For the text-containing cell, return its midpoint in (X, Y) coordinate format. 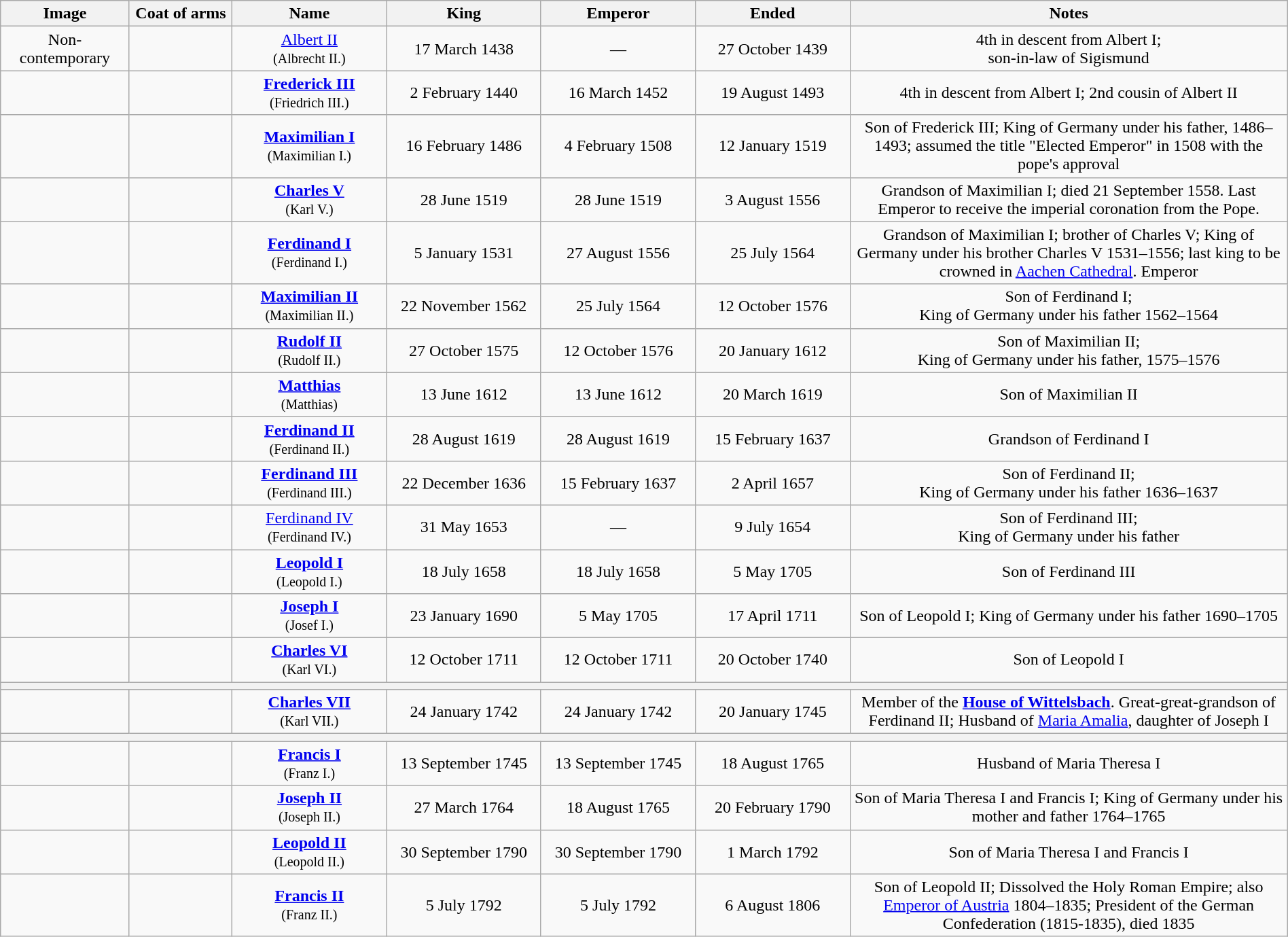
Member of the House of Wittelsbach. Great-great-grandson of Ferdinand II; Husband of Maria Amalia, daughter of Joseph I (1069, 712)
3 August 1556 (773, 200)
Image (65, 14)
1 March 1792 (773, 852)
Son of Leopold I; King of Germany under his father 1690–1705 (1069, 616)
Son of Leopold I (1069, 660)
Rudolf II(Rudolf II.) (310, 351)
27 October 1575 (463, 351)
Son of Frederick III; King of Germany under his father, 1486–1493; assumed the title "Elected Emperor" in 1508 with the pope's approval (1069, 146)
9 July 1654 (773, 527)
Matthias(Matthias) (310, 394)
Son of Maria Theresa I and Francis I (1069, 852)
Frederick III(Friedrich III.) (310, 92)
Coat of arms (181, 14)
Non-contemporary (65, 49)
27 March 1764 (463, 807)
Joseph I(Josef I.) (310, 616)
20 January 1745 (773, 712)
4th in descent from Albert I; 2nd cousin of Albert II (1069, 92)
Maximilian I(Maximilian I.) (310, 146)
Leopold I(Leopold I.) (310, 571)
20 January 1612 (773, 351)
22 November 1562 (463, 306)
16 February 1486 (463, 146)
Ended (773, 14)
Charles V(Karl V.) (310, 200)
17 March 1438 (463, 49)
23 January 1690 (463, 616)
4 February 1508 (618, 146)
2 April 1657 (773, 482)
Ferdinand IV(Ferdinand IV.) (310, 527)
Grandson of Maximilian I; died 21 September 1558. Last Emperor to receive the imperial coronation from the Pope. (1069, 200)
Son of Maria Theresa I and Francis I; King of Germany under his mother and father 1764–1765 (1069, 807)
22 December 1636 (463, 482)
Son of Maximilian II;King of Germany under his father, 1575–1576 (1069, 351)
Joseph II(Joseph II.) (310, 807)
Maximilian II(Maximilian II.) (310, 306)
Husband of Maria Theresa I (1069, 764)
Ferdinand I(Ferdinand I.) (310, 253)
Ferdinand III(Ferdinand III.) (310, 482)
16 March 1452 (618, 92)
Francis II(Franz II.) (310, 905)
Emperor (618, 14)
31 May 1653 (463, 527)
Leopold II(Leopold II.) (310, 852)
Son of Leopold II; Dissolved the Holy Roman Empire; also Emperor of Austria 1804–1835; President of the German Confederation (1815-1835), died 1835 (1069, 905)
Son of Maximilian II (1069, 394)
Name (310, 14)
6 August 1806 (773, 905)
Notes (1069, 14)
Son of Ferdinand III;King of Germany under his father (1069, 527)
20 February 1790 (773, 807)
2 February 1440 (463, 92)
Ferdinand II(Ferdinand II.) (310, 439)
5 January 1531 (463, 253)
27 August 1556 (618, 253)
King (463, 14)
12 January 1519 (773, 146)
Charles VI(Karl VI.) (310, 660)
19 August 1493 (773, 92)
27 October 1439 (773, 49)
Charles VII(Karl VII.) (310, 712)
Francis I(Franz I.) (310, 764)
20 March 1619 (773, 394)
20 October 1740 (773, 660)
Son of Ferdinand III (1069, 571)
Grandson of Ferdinand I (1069, 439)
Son of Ferdinand I;King of Germany under his father 1562–1564 (1069, 306)
Albert II(Albrecht II.) (310, 49)
17 April 1711 (773, 616)
4th in descent from Albert I;son-in-law of Sigismund (1069, 49)
Son of Ferdinand II;King of Germany under his father 1636–1637 (1069, 482)
